Detect which cell encompasses the target text, then output its (x, y) center coordinate. 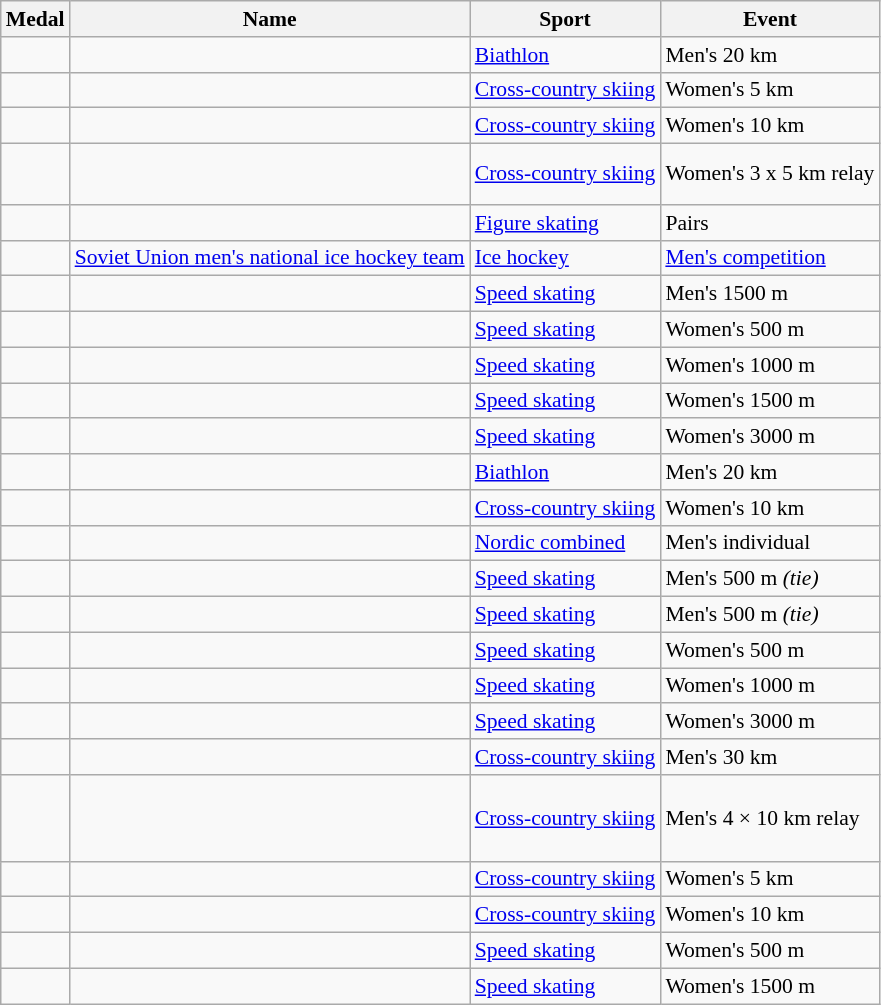
Men's individual (770, 543)
Women's 3 x 5 km relay (770, 174)
Pairs (770, 223)
Men's 4 × 10 km relay (770, 818)
Men's 30 km (770, 757)
Men's competition (770, 258)
Men's 1500 m (770, 294)
Sport (566, 19)
Figure skating (566, 223)
Event (770, 19)
Ice hockey (566, 258)
Name (270, 19)
Nordic combined (566, 543)
Soviet Union men's national ice hockey team (270, 258)
Medal (36, 19)
